Find where the given text appears and provide that cell's center as (x, y) coordinate. 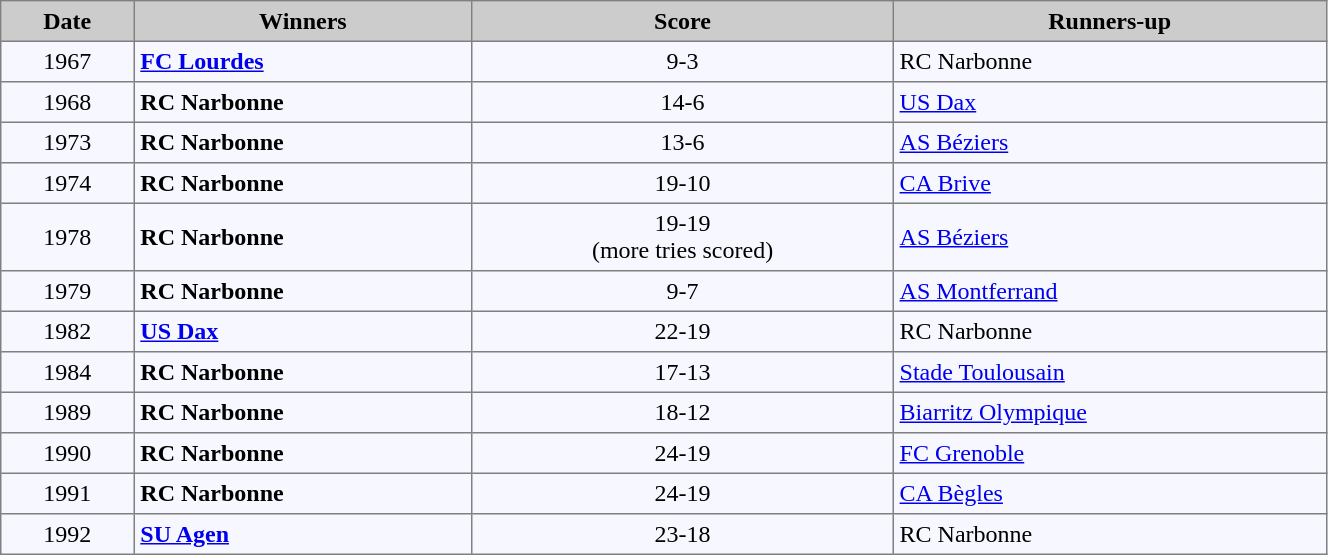
FC Lourdes (304, 61)
22-19 (682, 331)
19-19 (more tries scored) (682, 237)
1978 (68, 237)
9-3 (682, 61)
14-6 (682, 102)
Date (68, 21)
1989 (68, 412)
CA Bègles (1110, 493)
FC Grenoble (1110, 453)
1982 (68, 331)
1992 (68, 534)
1973 (68, 142)
13-6 (682, 142)
1974 (68, 183)
Winners (304, 21)
18-12 (682, 412)
Stade Toulousain (1110, 372)
17-13 (682, 372)
SU Agen (304, 534)
1991 (68, 493)
1979 (68, 291)
AS Montferrand (1110, 291)
Biarritz Olympique (1110, 412)
1984 (68, 372)
1967 (68, 61)
CA Brive (1110, 183)
1968 (68, 102)
Runners-up (1110, 21)
Score (682, 21)
1990 (68, 453)
9-7 (682, 291)
19-10 (682, 183)
23-18 (682, 534)
